Find where the given text appears and provide that cell's center as [X, Y] coordinate. 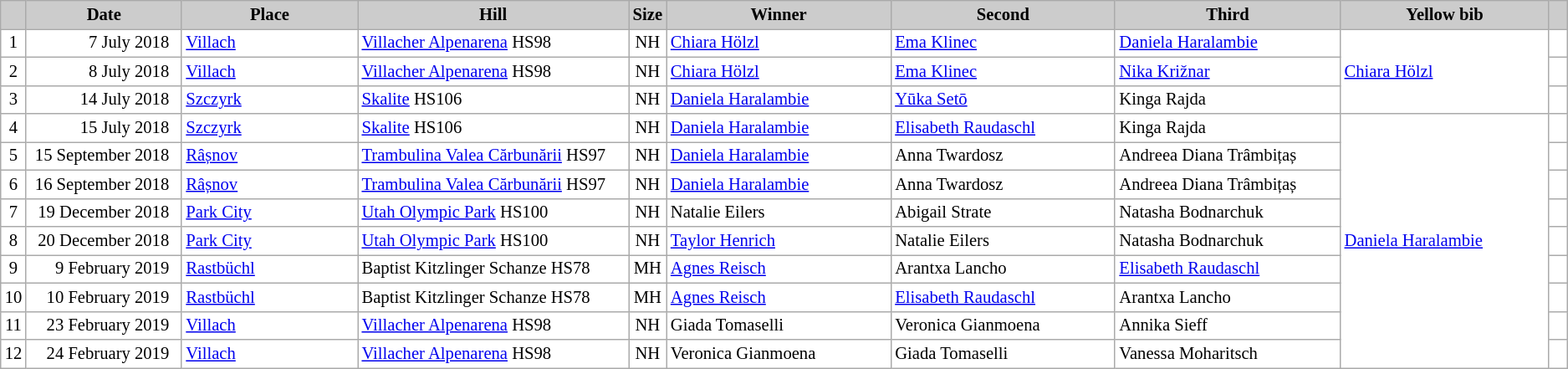
15 July 2018 [104, 128]
8 [13, 240]
1 [13, 43]
2 [13, 71]
6 [13, 184]
12 [13, 354]
Nika Križnar [1228, 71]
23 February 2019 [104, 325]
Hill [493, 14]
15 September 2018 [104, 156]
9 [13, 269]
Annika Sieff [1228, 325]
Size [647, 14]
19 December 2018 [104, 213]
Vanessa Moharitsch [1228, 354]
20 December 2018 [104, 240]
5 [13, 156]
10 February 2019 [104, 297]
24 February 2019 [104, 354]
7 July 2018 [104, 43]
Abigail Strate [1003, 213]
14 July 2018 [104, 100]
11 [13, 325]
Place [269, 14]
Yūka Setō [1003, 100]
Taylor Henrich [779, 240]
Third [1228, 14]
3 [13, 100]
7 [13, 213]
16 September 2018 [104, 184]
Second [1003, 14]
8 July 2018 [104, 71]
Yellow bib [1445, 14]
Winner [779, 14]
9 February 2019 [104, 269]
Date [104, 14]
4 [13, 128]
10 [13, 297]
